From the cell containing the given text, extract its center point as (X, Y) coordinate. 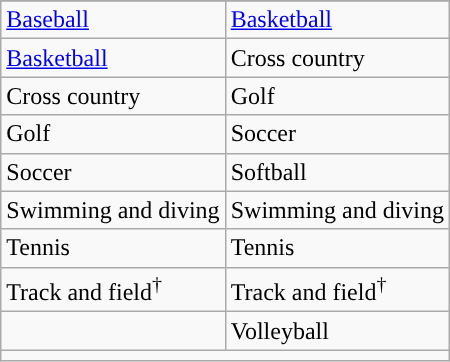
Volleyball (337, 331)
Baseball (113, 20)
Softball (337, 172)
